For the text-containing cell, return its midpoint in (x, y) coordinate format. 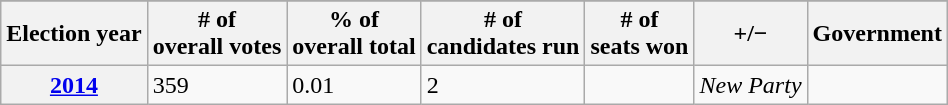
Government (877, 34)
2 (503, 85)
# ofoverall votes (217, 34)
+/− (750, 34)
0.01 (354, 85)
359 (217, 85)
2014 (74, 85)
% ofoverall total (354, 34)
New Party (750, 85)
# ofseats won (640, 34)
Election year (74, 34)
# ofcandidates run (503, 34)
